Output the (x, y) coordinate of the center of the cell containing the given text.  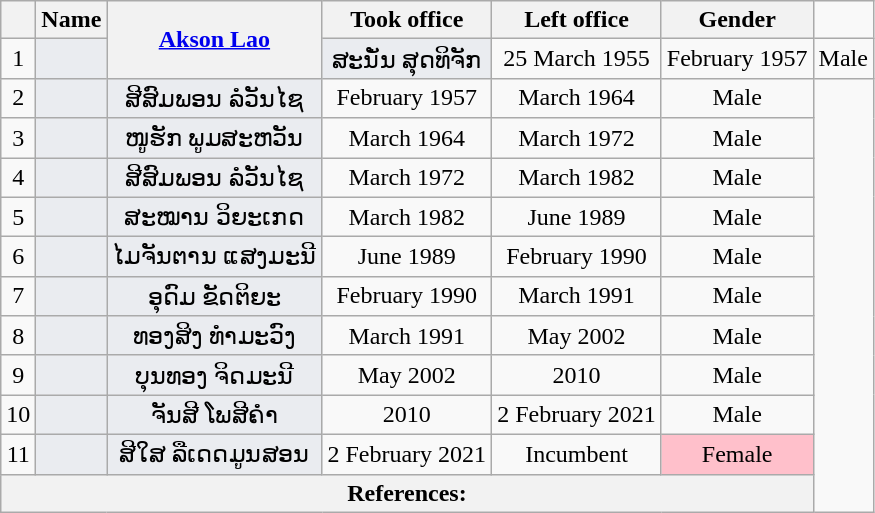
5 (18, 217)
Name (72, 20)
ອຸດົມ ຂັດຕິຍະ (214, 296)
8 (18, 336)
ທອງສິງ ທຳມະວົງ (214, 336)
References: (407, 493)
ສະໝານ ວິຍະເກດ (214, 217)
10 (18, 415)
1 (18, 59)
Left office (577, 20)
ໜູຮັກ ພູມສະຫວັນ (214, 138)
11 (18, 454)
Gender (737, 20)
2 (18, 98)
Incumbent (577, 454)
7 (18, 296)
3 (18, 138)
4 (18, 178)
ສະນັ່ນ ສຸດທິ​ຈັກ (407, 59)
Akson Lao (214, 40)
6 (18, 257)
ຈັນສີ ໂພສີຄຳ (214, 415)
25 March 1955 (577, 59)
9 (18, 375)
Took office (407, 20)
ໄມຈັນຕານ ແສງມະນີ (214, 257)
Female (737, 454)
ບຸນທອງ ຈິດມະນີ (214, 375)
ສີໃສ ລື​ເດດ​ມູນ​ສອນ (214, 454)
